Determine the (x, y) coordinate at the center of the cell enclosing the given text.  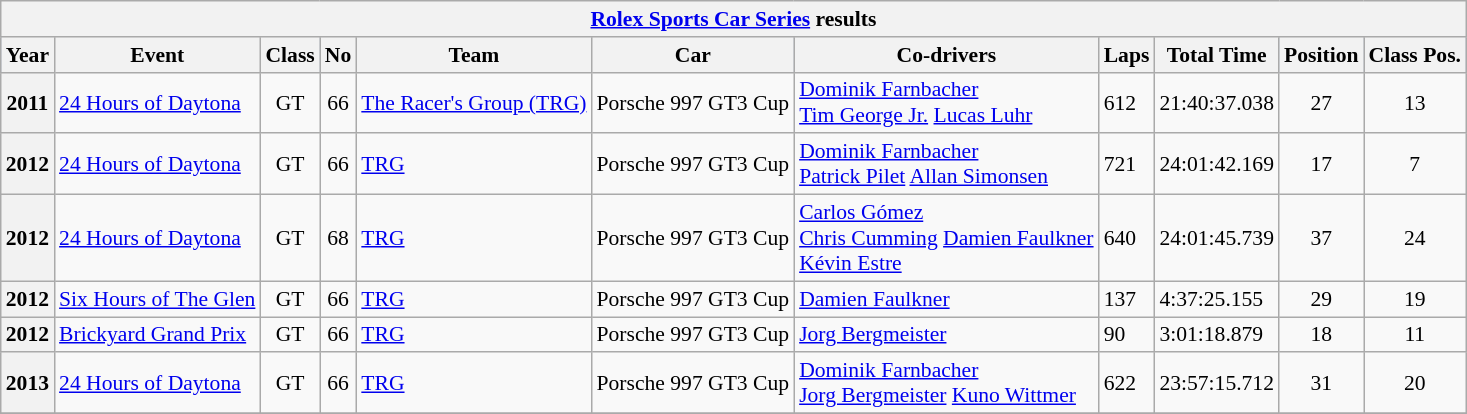
Dominik Farnbacher Tim George Jr. Lucas Luhr (946, 102)
13 (1415, 102)
27 (1321, 102)
721 (1127, 164)
2011 (28, 102)
137 (1127, 299)
Laps (1127, 55)
Position (1321, 55)
Year (28, 55)
640 (1127, 238)
No (338, 55)
68 (338, 238)
Car (692, 55)
19 (1415, 299)
Six Hours of The Glen (157, 299)
Damien Faulkner (946, 299)
3:01:18.879 (1216, 335)
Class (290, 55)
Dominik Farnbacher Patrick Pilet Allan Simonsen (946, 164)
612 (1127, 102)
622 (1127, 384)
2013 (28, 384)
24:01:45.739 (1216, 238)
7 (1415, 164)
23:57:15.712 (1216, 384)
Event (157, 55)
Co-drivers (946, 55)
20 (1415, 384)
Class Pos. (1415, 55)
24:01:42.169 (1216, 164)
17 (1321, 164)
Dominik Farnbacher Jorg Bergmeister Kuno Wittmer (946, 384)
37 (1321, 238)
Carlos Gómez Chris Cumming Damien Faulkner Kévin Estre (946, 238)
Team (474, 55)
90 (1127, 335)
11 (1415, 335)
18 (1321, 335)
Rolex Sports Car Series results (734, 19)
Total Time (1216, 55)
4:37:25.155 (1216, 299)
24 (1415, 238)
Brickyard Grand Prix (157, 335)
The Racer's Group (TRG) (474, 102)
Jorg Bergmeister (946, 335)
21:40:37.038 (1216, 102)
29 (1321, 299)
31 (1321, 384)
